Determine the [X, Y] coordinate at the center of the cell enclosing the given text.  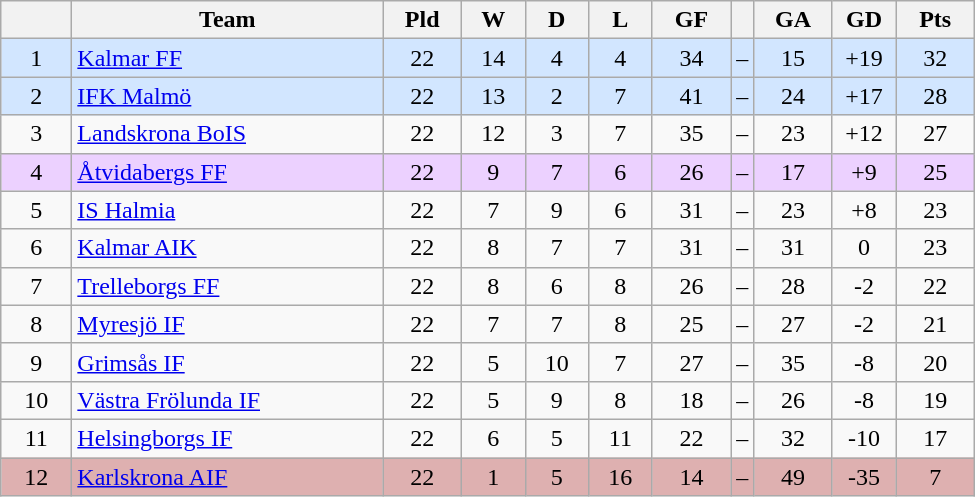
IS Halmia [228, 210]
-35 [864, 477]
18 [692, 400]
21 [936, 324]
+12 [864, 134]
GA [794, 20]
Pts [936, 20]
16 [621, 477]
GF [692, 20]
41 [692, 96]
34 [692, 58]
GD [864, 20]
24 [794, 96]
IFK Malmö [228, 96]
Kalmar FF [228, 58]
+9 [864, 172]
Åtvidabergs FF [228, 172]
Landskrona BoIS [228, 134]
Helsingborgs IF [228, 438]
15 [794, 58]
Team [228, 20]
49 [794, 477]
+17 [864, 96]
Trelleborgs FF [228, 286]
13 [493, 96]
Grimsås IF [228, 362]
W [493, 20]
+19 [864, 58]
Myresjö IF [228, 324]
D [557, 20]
Pld [422, 20]
L [621, 20]
20 [936, 362]
0 [864, 248]
19 [936, 400]
Karlskrona AIF [228, 477]
Västra Frölunda IF [228, 400]
-10 [864, 438]
Kalmar AIK [228, 248]
+8 [864, 210]
